Extract the (x, y) coordinate from the center of the cell holding the provided text.  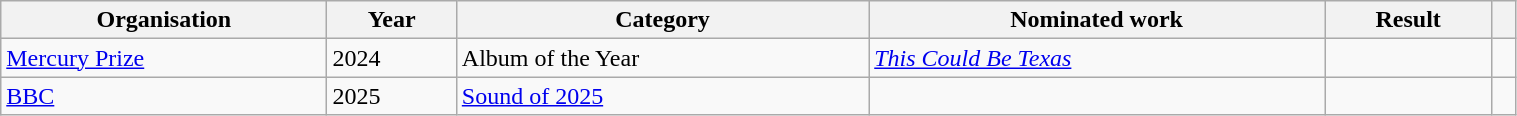
Organisation (164, 20)
Sound of 2025 (662, 96)
2025 (392, 96)
BBC (164, 96)
Year (392, 20)
Nominated work (1097, 20)
This Could Be Texas (1097, 58)
Result (1408, 20)
Album of the Year (662, 58)
Category (662, 20)
2024 (392, 58)
Mercury Prize (164, 58)
